Provide the [x, y] coordinate of the cell's center where the given text is located.  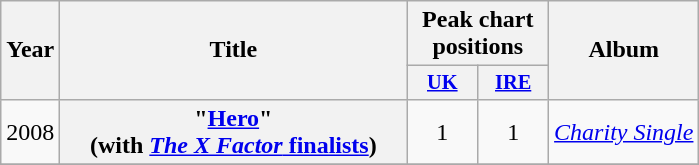
"Hero"(with The X Factor finalists) [234, 132]
Charity Single [624, 132]
Peak chart positions [478, 34]
IRE [514, 83]
Album [624, 50]
UK [442, 83]
2008 [30, 132]
Title [234, 50]
Year [30, 50]
